Extract the [X, Y] coordinate from the center of the cell holding the provided text.  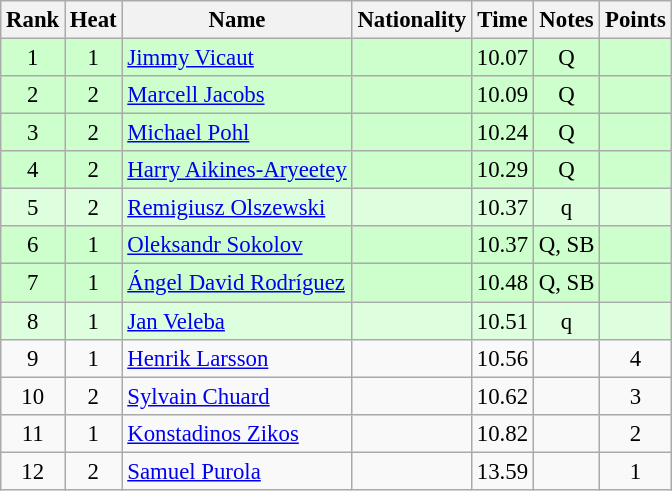
11 [33, 433]
10.24 [503, 133]
Jan Veleba [237, 321]
Samuel Purola [237, 471]
Sylvain Chuard [237, 396]
Notes [566, 20]
Remigiusz Olszewski [237, 208]
5 [33, 208]
10.82 [503, 433]
Heat [94, 20]
Marcell Jacobs [237, 95]
12 [33, 471]
13.59 [503, 471]
9 [33, 358]
10.07 [503, 58]
10.09 [503, 95]
10.56 [503, 358]
Time [503, 20]
Points [636, 20]
7 [33, 283]
Harry Aikines-Aryeetey [237, 170]
Rank [33, 20]
Henrik Larsson [237, 358]
8 [33, 321]
10.62 [503, 396]
10.48 [503, 283]
10 [33, 396]
10.51 [503, 321]
10.29 [503, 170]
Jimmy Vicaut [237, 58]
6 [33, 245]
Ángel David Rodríguez [237, 283]
Name [237, 20]
Michael Pohl [237, 133]
Oleksandr Sokolov [237, 245]
Konstadinos Zikos [237, 433]
Nationality [412, 20]
